For the text-containing cell, return its midpoint in [X, Y] coordinate format. 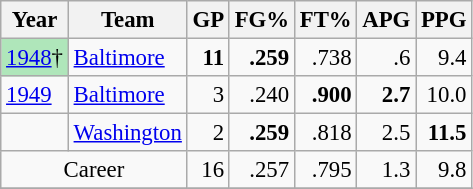
PPG [444, 20]
9.8 [444, 170]
FG% [262, 20]
Washington [128, 133]
2 [208, 133]
.738 [326, 58]
9.4 [444, 58]
10.0 [444, 95]
1949 [35, 95]
Team [128, 20]
Year [35, 20]
1.3 [386, 170]
.257 [262, 170]
11 [208, 58]
2.7 [386, 95]
.818 [326, 133]
16 [208, 170]
1948† [35, 58]
11.5 [444, 133]
3 [208, 95]
.795 [326, 170]
.900 [326, 95]
FT% [326, 20]
.6 [386, 58]
.240 [262, 95]
APG [386, 20]
2.5 [386, 133]
GP [208, 20]
Career [94, 170]
